Pinpoint the cell where the given text exists, returning its (x, y) midpoint coordinate. 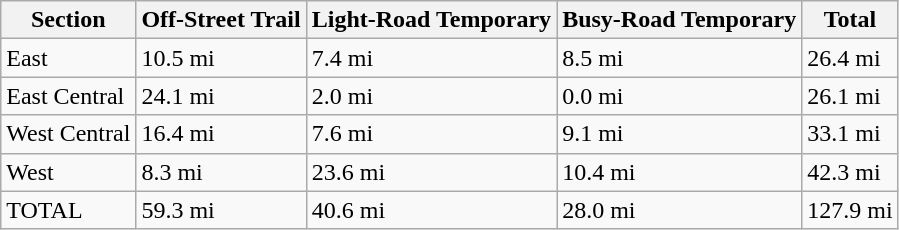
8.3 mi (221, 172)
7.4 mi (431, 58)
West Central (68, 134)
10.5 mi (221, 58)
East Central (68, 96)
23.6 mi (431, 172)
Total (850, 20)
Light-Road Temporary (431, 20)
East (68, 58)
127.9 mi (850, 210)
West (68, 172)
TOTAL (68, 210)
16.4 mi (221, 134)
Off-Street Trail (221, 20)
8.5 mi (680, 58)
0.0 mi (680, 96)
7.6 mi (431, 134)
Busy-Road Temporary (680, 20)
Section (68, 20)
26.4 mi (850, 58)
9.1 mi (680, 134)
10.4 mi (680, 172)
28.0 mi (680, 210)
42.3 mi (850, 172)
40.6 mi (431, 210)
24.1 mi (221, 96)
2.0 mi (431, 96)
33.1 mi (850, 134)
26.1 mi (850, 96)
59.3 mi (221, 210)
